Search for the cell housing the specified text and yield its [x, y] center coordinate. 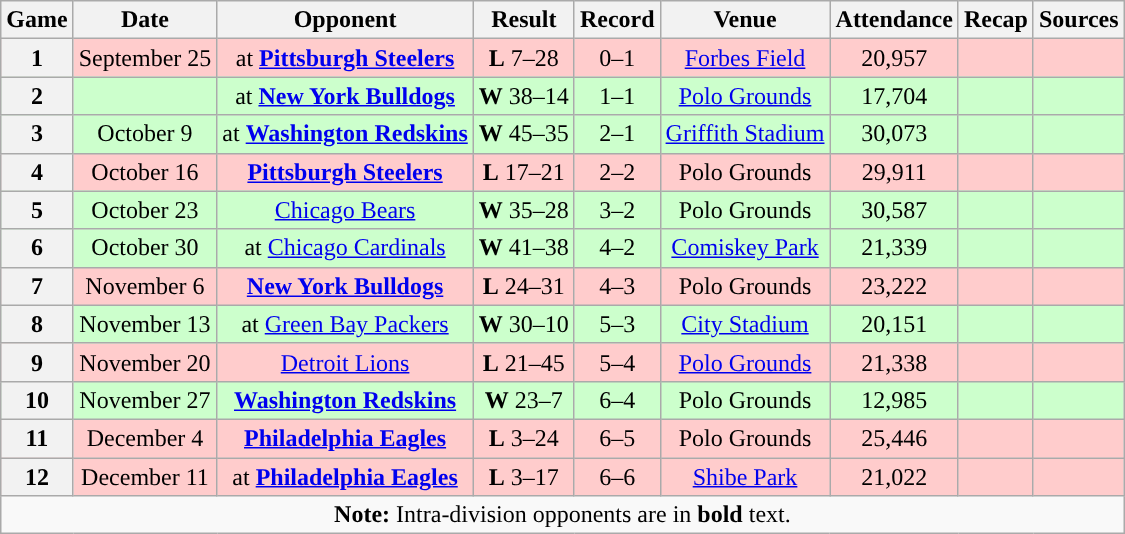
at Green Bay Packers [345, 324]
at New York Bulldogs [345, 96]
November 20 [145, 362]
Game [37, 20]
21,338 [894, 362]
3–2 [617, 210]
30,587 [894, 210]
1–1 [617, 96]
Detroit Lions [345, 362]
20,957 [894, 58]
L 24–31 [524, 286]
Washington Redskins [345, 400]
2–1 [617, 134]
W 30–10 [524, 324]
at Chicago Cardinals [345, 248]
October 23 [145, 210]
at Washington Redskins [345, 134]
Attendance [894, 20]
L 3–17 [524, 477]
30,073 [894, 134]
Recap [996, 20]
Venue [745, 20]
4 [37, 172]
Forbes Field [745, 58]
New York Bulldogs [345, 286]
November 27 [145, 400]
6–5 [617, 438]
W 35–28 [524, 210]
December 11 [145, 477]
Note: Intra-division opponents are in bold text. [562, 515]
Griffith Stadium [745, 134]
6–4 [617, 400]
0–1 [617, 58]
3 [37, 134]
21,339 [894, 248]
5–3 [617, 324]
Comiskey Park [745, 248]
October 16 [145, 172]
W 23–7 [524, 400]
12 [37, 477]
Opponent [345, 20]
Date [145, 20]
4–3 [617, 286]
Chicago Bears [345, 210]
at Philadelphia Eagles [345, 477]
City Stadium [745, 324]
23,222 [894, 286]
November 6 [145, 286]
W 41–38 [524, 248]
17,704 [894, 96]
December 4 [145, 438]
5–4 [617, 362]
5 [37, 210]
29,911 [894, 172]
L 21–45 [524, 362]
October 9 [145, 134]
W 38–14 [524, 96]
Pittsburgh Steelers [345, 172]
1 [37, 58]
Result [524, 20]
25,446 [894, 438]
Philadelphia Eagles [345, 438]
6–6 [617, 477]
2–2 [617, 172]
6 [37, 248]
L 7–28 [524, 58]
November 13 [145, 324]
9 [37, 362]
8 [37, 324]
10 [37, 400]
W 45–35 [524, 134]
20,151 [894, 324]
11 [37, 438]
Shibe Park [745, 477]
12,985 [894, 400]
7 [37, 286]
L 3–24 [524, 438]
4–2 [617, 248]
Sources [1078, 20]
Record [617, 20]
at Pittsburgh Steelers [345, 58]
September 25 [145, 58]
October 30 [145, 248]
L 17–21 [524, 172]
21,022 [894, 477]
2 [37, 96]
